Provide the [x, y] coordinate of the cell's center where the given text is located.  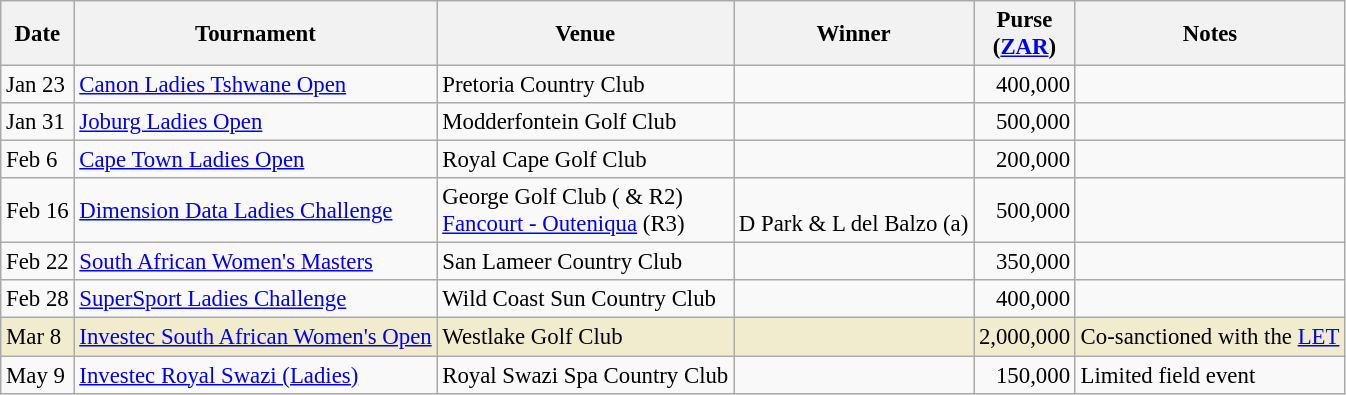
Co-sanctioned with the LET [1210, 337]
Notes [1210, 34]
Feb 16 [38, 210]
Royal Cape Golf Club [586, 160]
Feb 6 [38, 160]
Jan 23 [38, 85]
Joburg Ladies Open [256, 122]
Pretoria Country Club [586, 85]
2,000,000 [1025, 337]
Tournament [256, 34]
Dimension Data Ladies Challenge [256, 210]
San Lameer Country Club [586, 262]
SuperSport Ladies Challenge [256, 299]
Mar 8 [38, 337]
George Golf Club ( & R2)Fancourt - Outeniqua (R3) [586, 210]
Limited field event [1210, 375]
Winner [854, 34]
Westlake Golf Club [586, 337]
200,000 [1025, 160]
Purse(ZAR) [1025, 34]
Cape Town Ladies Open [256, 160]
Jan 31 [38, 122]
Date [38, 34]
D Park & L del Balzo (a) [854, 210]
Canon Ladies Tshwane Open [256, 85]
Feb 22 [38, 262]
Modderfontein Golf Club [586, 122]
Feb 28 [38, 299]
South African Women's Masters [256, 262]
Wild Coast Sun Country Club [586, 299]
150,000 [1025, 375]
350,000 [1025, 262]
Royal Swazi Spa Country Club [586, 375]
May 9 [38, 375]
Investec South African Women's Open [256, 337]
Venue [586, 34]
Investec Royal Swazi (Ladies) [256, 375]
